Extract the (X, Y) coordinate from the center of the cell holding the provided text.  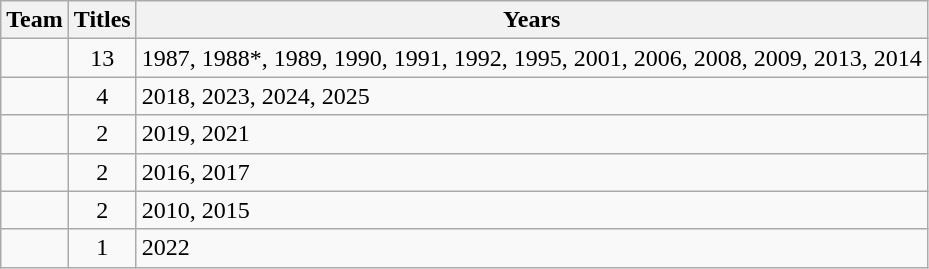
2018, 2023, 2024, 2025 (532, 96)
1987, 1988*, 1989, 1990, 1991, 1992, 1995, 2001, 2006, 2008, 2009, 2013, 2014 (532, 58)
2022 (532, 248)
1 (102, 248)
Team (35, 20)
13 (102, 58)
Years (532, 20)
2019, 2021 (532, 134)
4 (102, 96)
2010, 2015 (532, 210)
Titles (102, 20)
2016, 2017 (532, 172)
